Return the (X, Y) coordinate for the center point of the cell that contains the specified text.  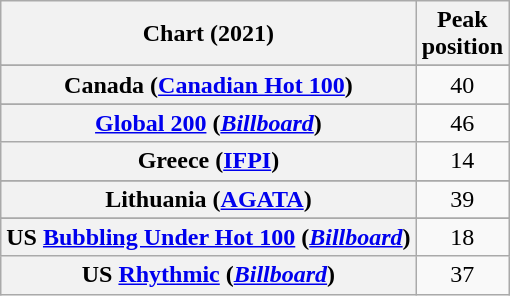
14 (462, 161)
US Rhythmic (Billboard) (208, 275)
46 (462, 123)
Global 200 (Billboard) (208, 123)
Chart (2021) (208, 34)
37 (462, 275)
Peakposition (462, 34)
Greece (IFPI) (208, 161)
Lithuania (AGATA) (208, 199)
18 (462, 237)
40 (462, 85)
US Bubbling Under Hot 100 (Billboard) (208, 237)
Canada (Canadian Hot 100) (208, 85)
39 (462, 199)
